Extract the (X, Y) coordinate from the center of the cell holding the provided text.  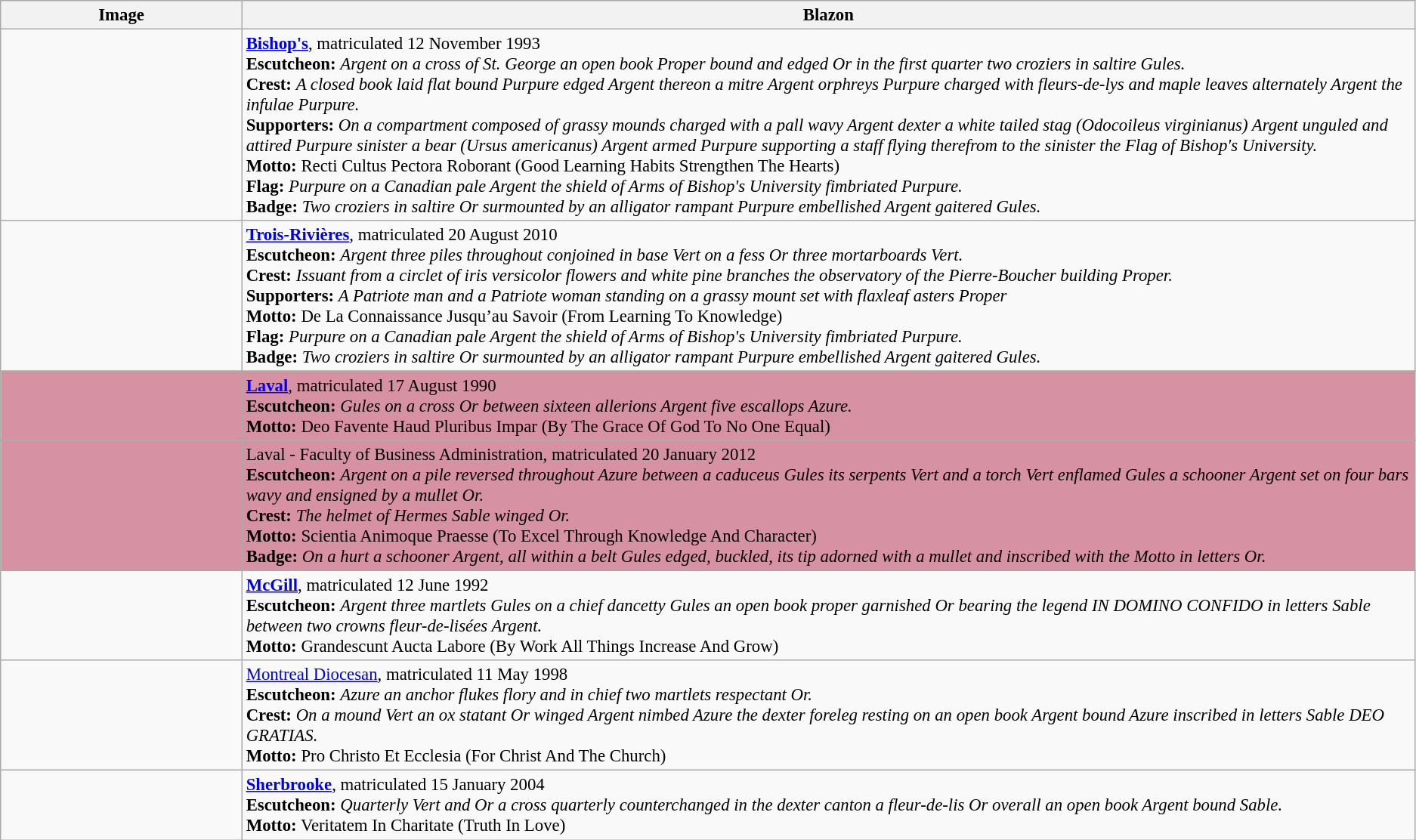
Blazon (828, 15)
Image (122, 15)
